Provide the (x, y) coordinate of the cell's center where the given text is located.  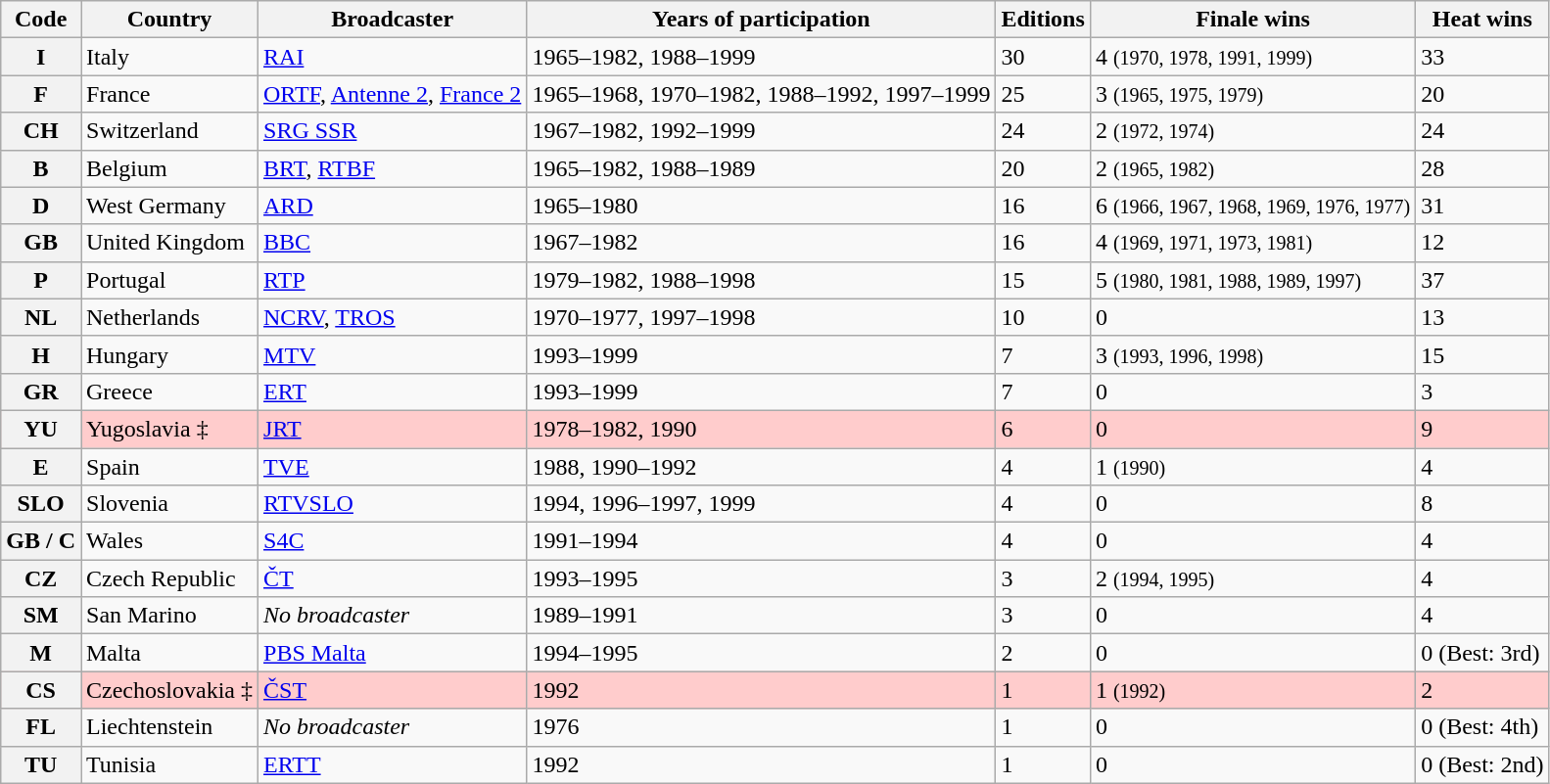
I (41, 57)
9 (1482, 429)
Greece (168, 392)
1 (1990) (1252, 467)
13 (1482, 317)
Slovenia (168, 504)
BRT, RTBF (393, 168)
Hungary (168, 354)
ČST (393, 690)
3 (1965, 1975, 1979) (1252, 94)
GB / C (41, 541)
CS (41, 690)
NL (41, 317)
1979–1982, 1988–1998 (762, 280)
Czechoslovakia ‡ (168, 690)
1991–1994 (762, 541)
Heat wins (1482, 20)
ARD (393, 206)
Code (41, 20)
E (41, 467)
NCRV, TROS (393, 317)
1 (1992) (1252, 690)
RTP (393, 280)
5 (1980, 1981, 1988, 1989, 1997) (1252, 280)
SM (41, 616)
S4C (393, 541)
1994–1995 (762, 653)
TU (41, 764)
BBC (393, 243)
B (41, 168)
GB (41, 243)
1976 (762, 727)
1965–1982, 1988–1989 (762, 168)
1967–1982 (762, 243)
F (41, 94)
ERT (393, 392)
ČT (393, 578)
Portugal (168, 280)
0 (Best: 4th) (1482, 727)
6 (1043, 429)
1967–1982, 1992–1999 (762, 131)
1970–1977, 1997–1998 (762, 317)
SLO (41, 504)
H (41, 354)
Czech Republic (168, 578)
PBS Malta (393, 653)
1965–1982, 1988–1999 (762, 57)
Broadcaster (393, 20)
2 (1994, 1995) (1252, 578)
Yugoslavia ‡ (168, 429)
4 (1970, 1978, 1991, 1999) (1252, 57)
GR (41, 392)
30 (1043, 57)
1989–1991 (762, 616)
3 (1993, 1996, 1998) (1252, 354)
FL (41, 727)
0 (Best: 2nd) (1482, 764)
TVE (393, 467)
YU (41, 429)
ORTF, Antenne 2, France 2 (393, 94)
JRT (393, 429)
8 (1482, 504)
Tunisia (168, 764)
MTV (393, 354)
1965–1968, 1970–1982, 1988–1992, 1997–1999 (762, 94)
0 (Best: 3rd) (1482, 653)
CZ (41, 578)
1988, 1990–1992 (762, 467)
2 (1972, 1974) (1252, 131)
1993–1995 (762, 578)
P (41, 280)
M (41, 653)
4 (1969, 1971, 1973, 1981) (1252, 243)
SRG SSR (393, 131)
San Marino (168, 616)
Spain (168, 467)
RAI (393, 57)
Italy (168, 57)
Years of participation (762, 20)
Wales (168, 541)
31 (1482, 206)
1994, 1996–1997, 1999 (762, 504)
Netherlands (168, 317)
D (41, 206)
Country (168, 20)
CH (41, 131)
United Kingdom (168, 243)
ERTT (393, 764)
33 (1482, 57)
12 (1482, 243)
1965–1980 (762, 206)
25 (1043, 94)
Belgium (168, 168)
10 (1043, 317)
Switzerland (168, 131)
Liechtenstein (168, 727)
Editions (1043, 20)
Malta (168, 653)
Finale wins (1252, 20)
28 (1482, 168)
West Germany (168, 206)
6 (1966, 1967, 1968, 1969, 1976, 1977) (1252, 206)
1978–1982, 1990 (762, 429)
RTVSLO (393, 504)
2 (1965, 1982) (1252, 168)
37 (1482, 280)
France (168, 94)
